Return (X, Y) of the center of cell containing provided text 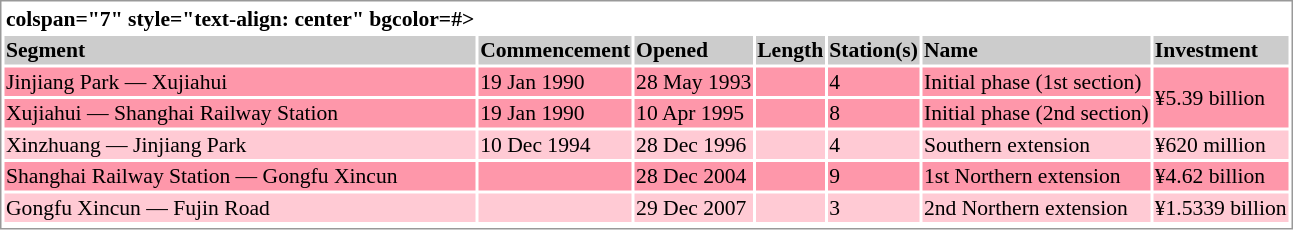
8 (874, 113)
Initial phase (2nd section) (1036, 113)
Jinjiang Park — Xujiahui (240, 82)
28 Dec 1996 (694, 144)
colspan="7" style="text-align: center" bgcolor=#> (240, 18)
Xujiahui — Shanghai Railway Station (240, 113)
9 (874, 176)
Commencement (556, 50)
Name (1036, 50)
10 Dec 1994 (556, 144)
¥620 million (1220, 144)
Gongfu Xincun — Fujin Road (240, 208)
Segment (240, 50)
¥1.5339 billion (1220, 208)
10 Apr 1995 (694, 113)
28 Dec 2004 (694, 176)
Investment (1220, 50)
28 May 1993 (694, 82)
29 Dec 2007 (694, 208)
2nd Northern extension (1036, 208)
Xinzhuang — Jinjiang Park (240, 144)
Southern extension (1036, 144)
Opened (694, 50)
¥5.39 billion (1220, 98)
3 (874, 208)
Station(s) (874, 50)
Length (790, 50)
1st Northern extension (1036, 176)
Initial phase (1st section) (1036, 82)
¥4.62 billion (1220, 176)
Shanghai Railway Station — Gongfu Xincun (240, 176)
